Determine the [X, Y] coordinate at the center of the cell enclosing the given text.  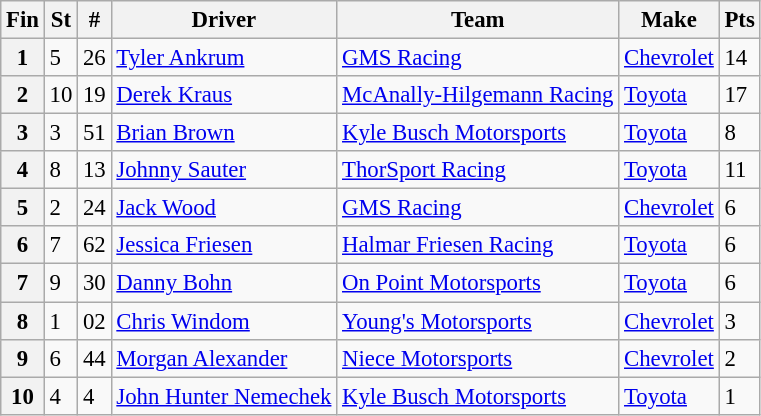
Derek Kraus [224, 95]
Young's Motorsports [478, 321]
02 [94, 321]
Pts [740, 20]
51 [94, 133]
17 [740, 95]
Driver [224, 20]
Brian Brown [224, 133]
John Hunter Nemechek [224, 396]
Morgan Alexander [224, 358]
24 [94, 208]
Team [478, 20]
Jack Wood [224, 208]
On Point Motorsports [478, 283]
19 [94, 95]
St [60, 20]
Make [669, 20]
ThorSport Racing [478, 170]
Danny Bohn [224, 283]
Johnny Sauter [224, 170]
Niece Motorsports [478, 358]
Tyler Ankrum [224, 58]
26 [94, 58]
Halmar Friesen Racing [478, 245]
Fin [23, 20]
62 [94, 245]
13 [94, 170]
30 [94, 283]
# [94, 20]
McAnally-Hilgemann Racing [478, 95]
Chris Windom [224, 321]
Jessica Friesen [224, 245]
44 [94, 358]
14 [740, 58]
11 [740, 170]
